Locate the cell with the specified text and output its [X, Y] center coordinate. 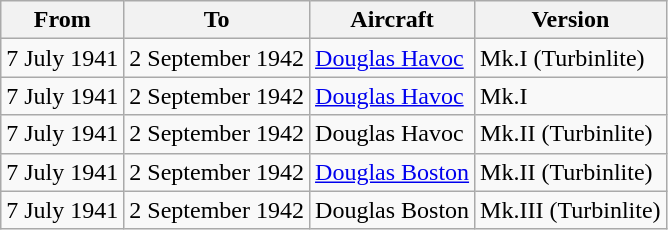
Mk.I [571, 96]
Aircraft [392, 20]
From [62, 20]
To [217, 20]
Mk.III (Turbinlite) [571, 210]
Version [571, 20]
Mk.I (Turbinlite) [571, 58]
